Scan for the cell matching the given text and deliver its [x, y] coordinate at center. 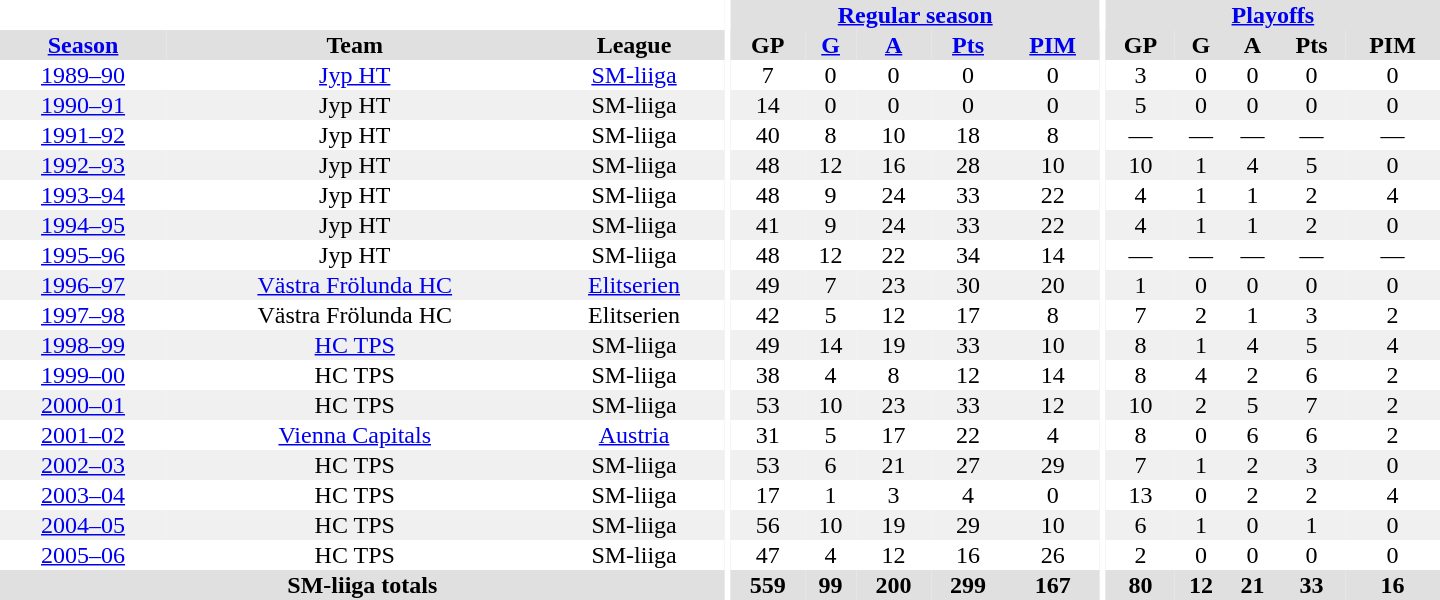
200 [893, 585]
1994–95 [83, 225]
30 [968, 285]
47 [767, 555]
26 [1052, 555]
28 [968, 165]
42 [767, 315]
34 [968, 255]
99 [831, 585]
13 [1140, 495]
1999–00 [83, 375]
18 [968, 135]
31 [767, 435]
27 [968, 465]
20 [1052, 285]
1993–94 [83, 195]
167 [1052, 585]
38 [767, 375]
2004–05 [83, 525]
2002–03 [83, 465]
41 [767, 225]
1995–96 [83, 255]
2001–02 [83, 435]
40 [767, 135]
1992–93 [83, 165]
SM-liiga totals [362, 585]
1991–92 [83, 135]
Playoffs [1273, 15]
1990–91 [83, 105]
Vienna Capitals [354, 435]
League [634, 45]
1998–99 [83, 345]
Austria [634, 435]
1996–97 [83, 285]
Team [354, 45]
2003–04 [83, 495]
299 [968, 585]
559 [767, 585]
1997–98 [83, 315]
Regular season [915, 15]
56 [767, 525]
80 [1140, 585]
2005–06 [83, 555]
1989–90 [83, 75]
Season [83, 45]
2000–01 [83, 405]
